Locate the cell with the specified text and output its (X, Y) center coordinate. 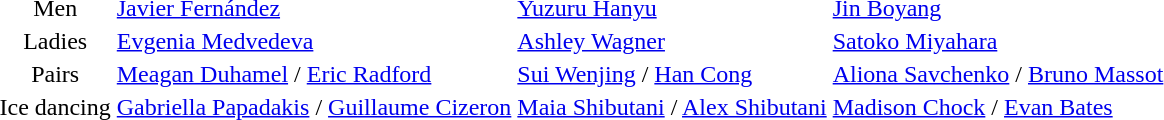
Meagan Duhamel / Eric Radford (314, 74)
Evgenia Medvedeva (314, 41)
Ashley Wagner (672, 41)
Sui Wenjing / Han Cong (672, 74)
